Output the [x, y] coordinate of the center of the cell containing the given text.  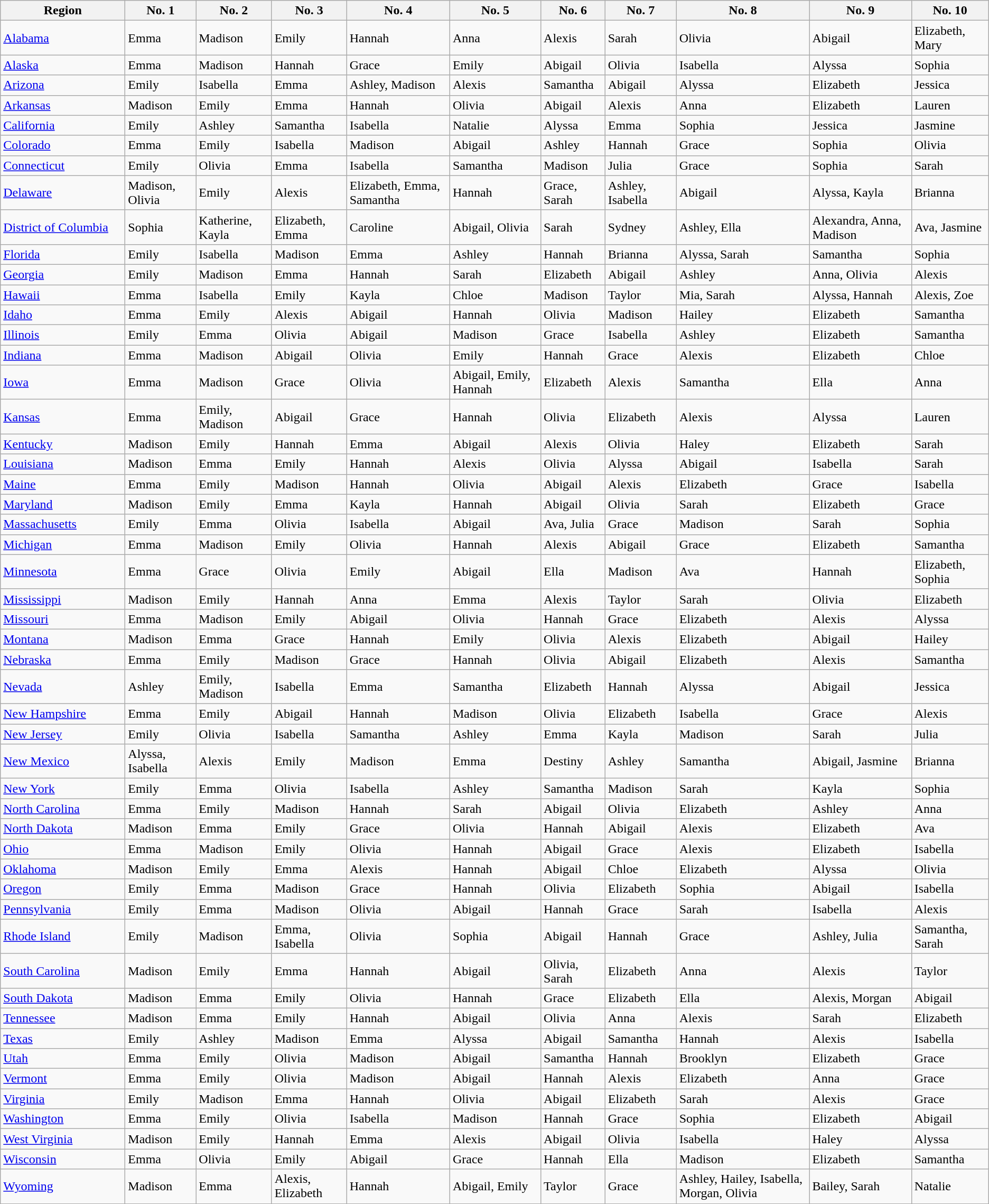
Sydney [640, 227]
Alaska [63, 65]
Abigail, Emily [495, 1186]
Illinois [63, 335]
Kansas [63, 416]
No. 2 [234, 11]
Alabama [63, 38]
Virginia [63, 1099]
New York [63, 789]
Elizabeth, Sophia [950, 572]
Nevada [63, 687]
Colorado [63, 145]
Bailey, Sarah [860, 1186]
No. 10 [950, 11]
Ohio [63, 849]
No. 4 [398, 11]
Alyssa, Isabella [161, 761]
New Hampshire [63, 714]
Oklahoma [63, 869]
Mia, Sarah [743, 294]
Utah [63, 1059]
Connecticut [63, 165]
Wyoming [63, 1186]
Ashley, Isabella [640, 192]
Maryland [63, 504]
Arkansas [63, 105]
Alyssa, Sarah [743, 254]
Alyssa, Kayla [860, 192]
No. 5 [495, 11]
Olivia, Sarah [573, 970]
Mississippi [63, 599]
Alexandra, Anna, Madison [860, 227]
Ava, Jasmine [950, 227]
Jasmine [950, 125]
Samantha, Sarah [950, 937]
Missouri [63, 619]
Alexis, Morgan [860, 998]
No. 7 [640, 11]
Nebraska [63, 659]
Alexis, Elizabeth [309, 1186]
New Jersey [63, 734]
New Mexico [63, 761]
Destiny [573, 761]
Ashley, Julia [860, 937]
Elizabeth, Emma [309, 227]
South Carolina [63, 970]
Louisiana [63, 464]
Maine [63, 484]
No. 1 [161, 11]
Abigail, Olivia [495, 227]
Elizabeth, Mary [950, 38]
Washington [63, 1119]
No. 8 [743, 11]
Idaho [63, 315]
Alyssa, Hannah [860, 294]
West Virginia [63, 1139]
Vermont [63, 1079]
Iowa [63, 383]
Caroline [398, 227]
Georgia [63, 274]
North Carolina [63, 809]
North Dakota [63, 829]
Region [63, 11]
Ashley, Madison [398, 85]
Michigan [63, 544]
South Dakota [63, 998]
No. 3 [309, 11]
Arizona [63, 85]
Indiana [63, 355]
Katherine, Kayla [234, 227]
Ava, Julia [573, 524]
Abigail, Emily, Hannah [495, 383]
Tennessee [63, 1018]
Alexis, Zoe [950, 294]
Elizabeth, Emma, Samantha [398, 192]
Florida [63, 254]
Rhode Island [63, 937]
Kentucky [63, 444]
Wisconsin [63, 1159]
Ashley, Hailey, Isabella, Morgan, Olivia [743, 1186]
No. 6 [573, 11]
No. 9 [860, 11]
Madison, Olivia [161, 192]
Ashley, Ella [743, 227]
California [63, 125]
Oregon [63, 889]
Massachusetts [63, 524]
District of Columbia [63, 227]
Pennsylvania [63, 909]
Montana [63, 639]
Texas [63, 1039]
Delaware [63, 192]
Emma, Isabella [309, 937]
Abigail, Jasmine [860, 761]
Anna, Olivia [860, 274]
Grace, Sarah [573, 192]
Brooklyn [743, 1059]
Hawaii [63, 294]
Minnesota [63, 572]
